Output the (x, y) coordinate of the center of the cell containing the given text.  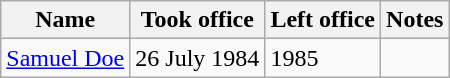
Left office (323, 20)
Samuel Doe (66, 58)
Name (66, 20)
Notes (415, 20)
Took office (198, 20)
1985 (323, 58)
26 July 1984 (198, 58)
